Search for the cell housing the specified text and yield its [x, y] center coordinate. 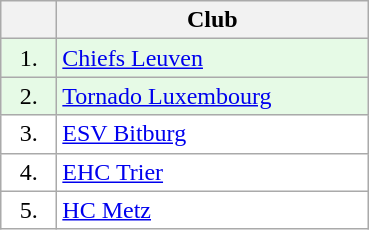
5. [29, 210]
ESV Bitburg [212, 134]
4. [29, 172]
1. [29, 58]
Tornado Luxembourg [212, 96]
3. [29, 134]
EHC Trier [212, 172]
HC Metz [212, 210]
2. [29, 96]
Chiefs Leuven [212, 58]
Club [212, 20]
